Scan for the cell matching the given text and deliver its [X, Y] coordinate at center. 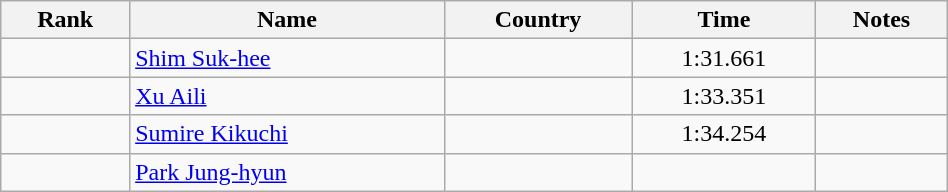
1:31.661 [724, 58]
Notes [882, 20]
Xu Aili [288, 96]
1:33.351 [724, 96]
Name [288, 20]
Shim Suk-hee [288, 58]
Sumire Kikuchi [288, 134]
Time [724, 20]
Park Jung-hyun [288, 172]
1:34.254 [724, 134]
Country [538, 20]
Rank [66, 20]
